Capture the cell that displays the provided text and extract its [X, Y] central coordinate. 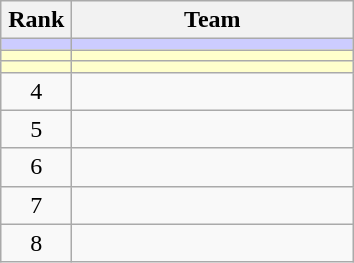
Rank [36, 20]
Team [212, 20]
7 [36, 205]
4 [36, 91]
8 [36, 243]
5 [36, 129]
6 [36, 167]
